Capture the cell that displays the provided text and extract its [X, Y] central coordinate. 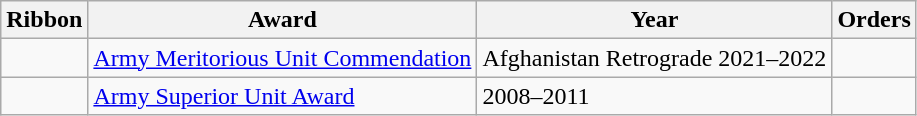
Award [282, 20]
Ribbon [44, 20]
2008–2011 [654, 96]
Army Meritorious Unit Commendation [282, 58]
Afghanistan Retrograde 2021–2022 [654, 58]
Year [654, 20]
Army Superior Unit Award [282, 96]
Orders [874, 20]
